Find where the given text appears and provide that cell's center as (x, y) coordinate. 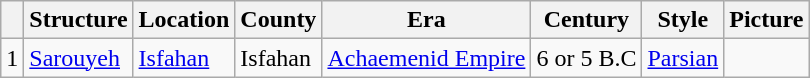
Parsian (683, 58)
Style (683, 20)
County (278, 20)
Location (184, 20)
Picture (766, 20)
Achaemenid Empire (426, 58)
Sarouyeh (78, 58)
Structure (78, 20)
1 (12, 58)
Century (586, 20)
6 or 5 B.C (586, 58)
Era (426, 20)
